Identify which cell holds the provided text, then report its (x, y) central coordinate. 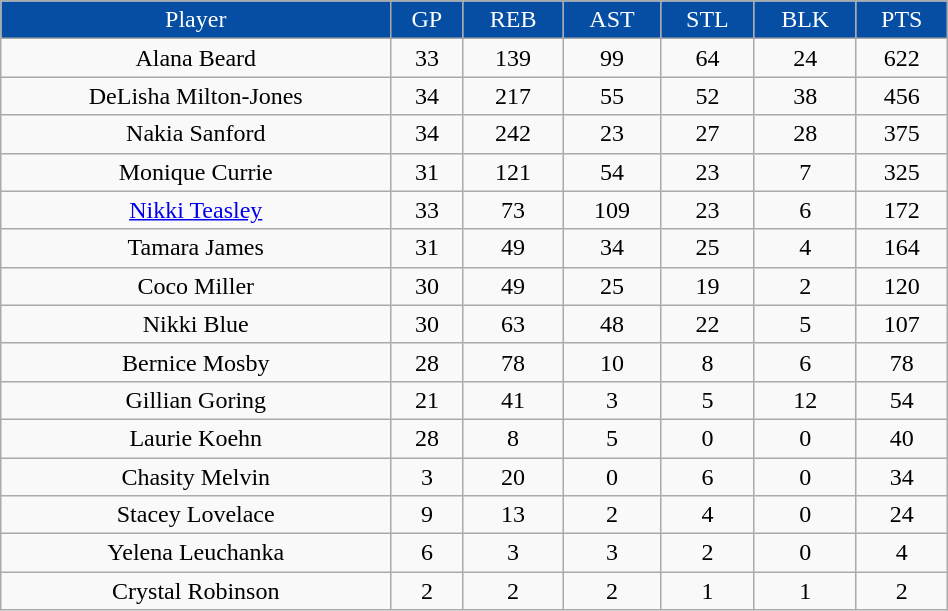
Stacey Lovelace (196, 515)
STL (708, 20)
DeLisha Milton-Jones (196, 96)
139 (513, 58)
20 (513, 477)
172 (902, 210)
55 (612, 96)
Alana Beard (196, 58)
456 (902, 96)
Chasity Melvin (196, 477)
121 (513, 172)
Coco Miller (196, 286)
164 (902, 248)
217 (513, 96)
22 (708, 324)
10 (612, 362)
12 (805, 400)
48 (612, 324)
BLK (805, 20)
Nakia Sanford (196, 134)
GP (427, 20)
7 (805, 172)
Nikki Blue (196, 324)
REB (513, 20)
242 (513, 134)
27 (708, 134)
Monique Currie (196, 172)
Tamara James (196, 248)
41 (513, 400)
13 (513, 515)
Bernice Mosby (196, 362)
622 (902, 58)
64 (708, 58)
19 (708, 286)
Crystal Robinson (196, 591)
52 (708, 96)
Nikki Teasley (196, 210)
375 (902, 134)
120 (902, 286)
AST (612, 20)
9 (427, 515)
Gillian Goring (196, 400)
21 (427, 400)
63 (513, 324)
PTS (902, 20)
73 (513, 210)
Laurie Koehn (196, 438)
40 (902, 438)
Yelena Leuchanka (196, 553)
Player (196, 20)
38 (805, 96)
99 (612, 58)
109 (612, 210)
107 (902, 324)
325 (902, 172)
